For the text-containing cell, return its midpoint in [x, y] coordinate format. 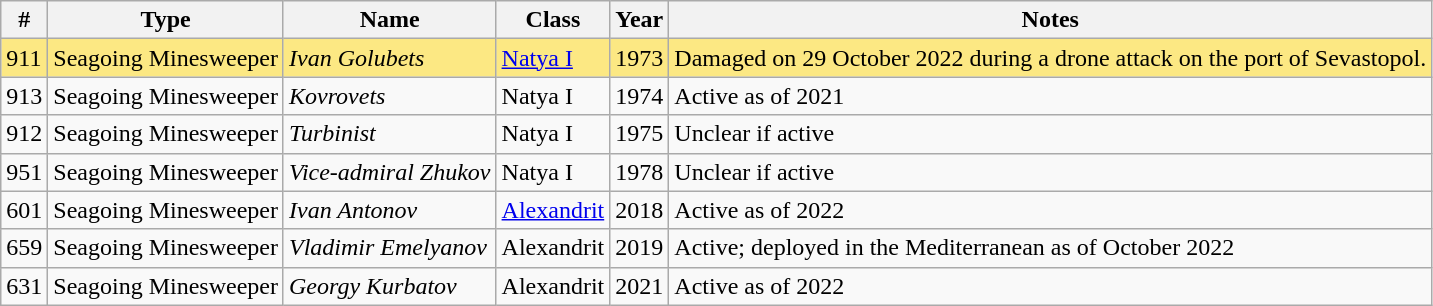
2018 [640, 210]
Class [553, 20]
911 [24, 58]
Damaged on 29 October 2022 during a drone attack on the port of Sevastopol. [1050, 58]
Turbinist [390, 134]
Type [166, 20]
2019 [640, 248]
Vice-admiral Zhukov [390, 172]
Georgy Kurbatov [390, 286]
Name [390, 20]
631 [24, 286]
601 [24, 210]
Vladimir Emelyanov [390, 248]
1978 [640, 172]
951 [24, 172]
# [24, 20]
1975 [640, 134]
Year [640, 20]
659 [24, 248]
2021 [640, 286]
912 [24, 134]
Ivan Antonov [390, 210]
1974 [640, 96]
Kovrovets [390, 96]
1973 [640, 58]
913 [24, 96]
Notes [1050, 20]
Active; deployed in the Mediterranean as of October 2022 [1050, 248]
Active as of 2021 [1050, 96]
Ivan Golubets [390, 58]
